Output the (x, y) coordinate of the center of the cell containing the given text.  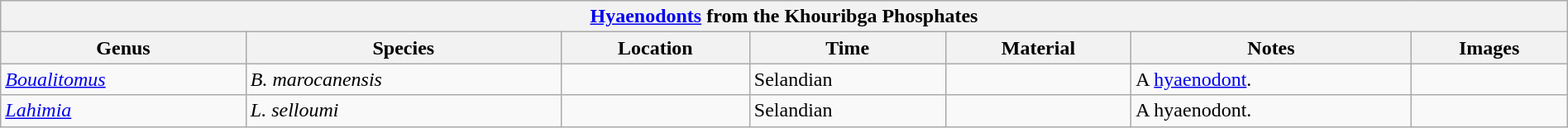
Genus (124, 48)
Location (655, 48)
Species (404, 48)
Notes (1271, 48)
Lahimia (124, 111)
Images (1489, 48)
Boualitomus (124, 79)
Time (847, 48)
B. marocanensis (404, 79)
Hyaenodonts from the Khouribga Phosphates (784, 17)
Material (1039, 48)
L. selloumi (404, 111)
